From the cell containing the given text, extract its center point as [X, Y] coordinate. 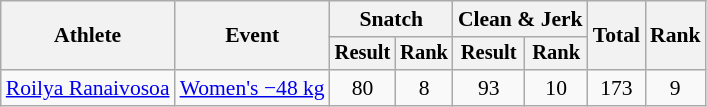
Athlete [88, 36]
80 [363, 88]
Total [616, 36]
9 [676, 88]
Clean & Jerk [520, 19]
Event [252, 36]
10 [556, 88]
Women's −48 kg [252, 88]
173 [616, 88]
8 [424, 88]
Roilya Ranaivosoa [88, 88]
93 [489, 88]
Snatch [392, 19]
